Find where the given text appears and provide that cell's center as [X, Y] coordinate. 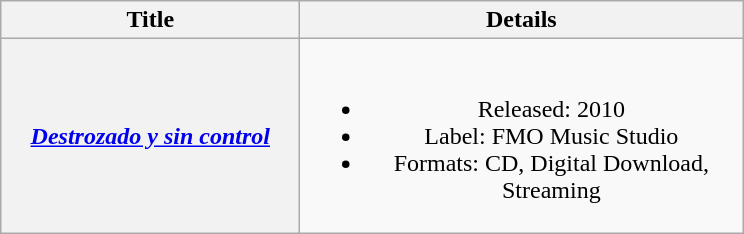
Destrozado y sin control [150, 136]
Title [150, 20]
Released: 2010Label: FMO Music StudioFormats: CD, Digital Download, Streaming [522, 136]
Details [522, 20]
